Detect which cell encompasses the target text, then output its [X, Y] center coordinate. 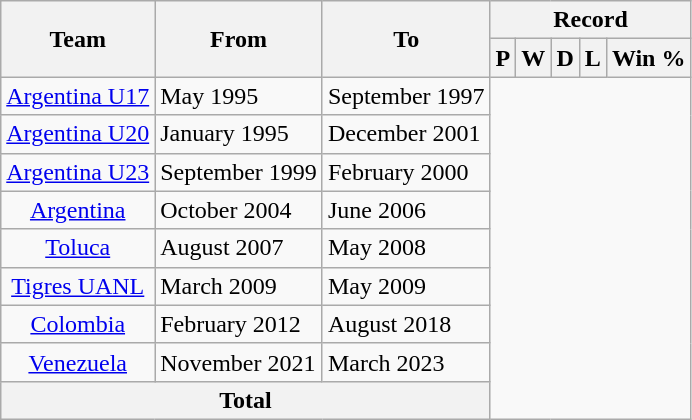
October 2004 [239, 210]
Toluca [78, 248]
Win % [648, 58]
June 2006 [406, 210]
September 1999 [239, 172]
January 1995 [239, 134]
Argentina U23 [78, 172]
August 2018 [406, 324]
L [592, 58]
May 2009 [406, 286]
D [565, 58]
Argentina [78, 210]
March 2023 [406, 362]
December 2001 [406, 134]
August 2007 [239, 248]
Colombia [78, 324]
May 1995 [239, 96]
May 2008 [406, 248]
Argentina U20 [78, 134]
P [503, 58]
March 2009 [239, 286]
February 2000 [406, 172]
Team [78, 39]
Total [246, 400]
W [534, 58]
February 2012 [239, 324]
September 1997 [406, 96]
Venezuela [78, 362]
From [239, 39]
November 2021 [239, 362]
Record [590, 20]
Tigres UANL [78, 286]
Argentina U17 [78, 96]
To [406, 39]
